Extract the (X, Y) coordinate from the center of the cell holding the provided text.  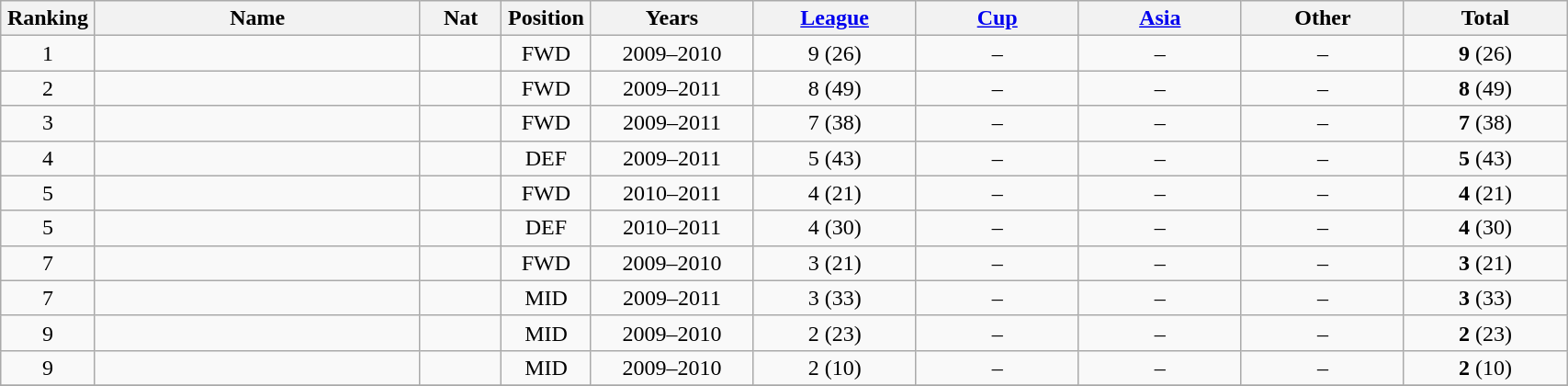
3 (48, 123)
4 (48, 158)
Other (1323, 18)
Nat (461, 18)
Name (257, 18)
Total (1484, 18)
Cup (998, 18)
League (834, 18)
2 (48, 88)
Ranking (48, 18)
Position (546, 18)
Years (672, 18)
1 (48, 53)
Asia (1159, 18)
